Extract the [x, y] coordinate from the center of the cell holding the provided text.  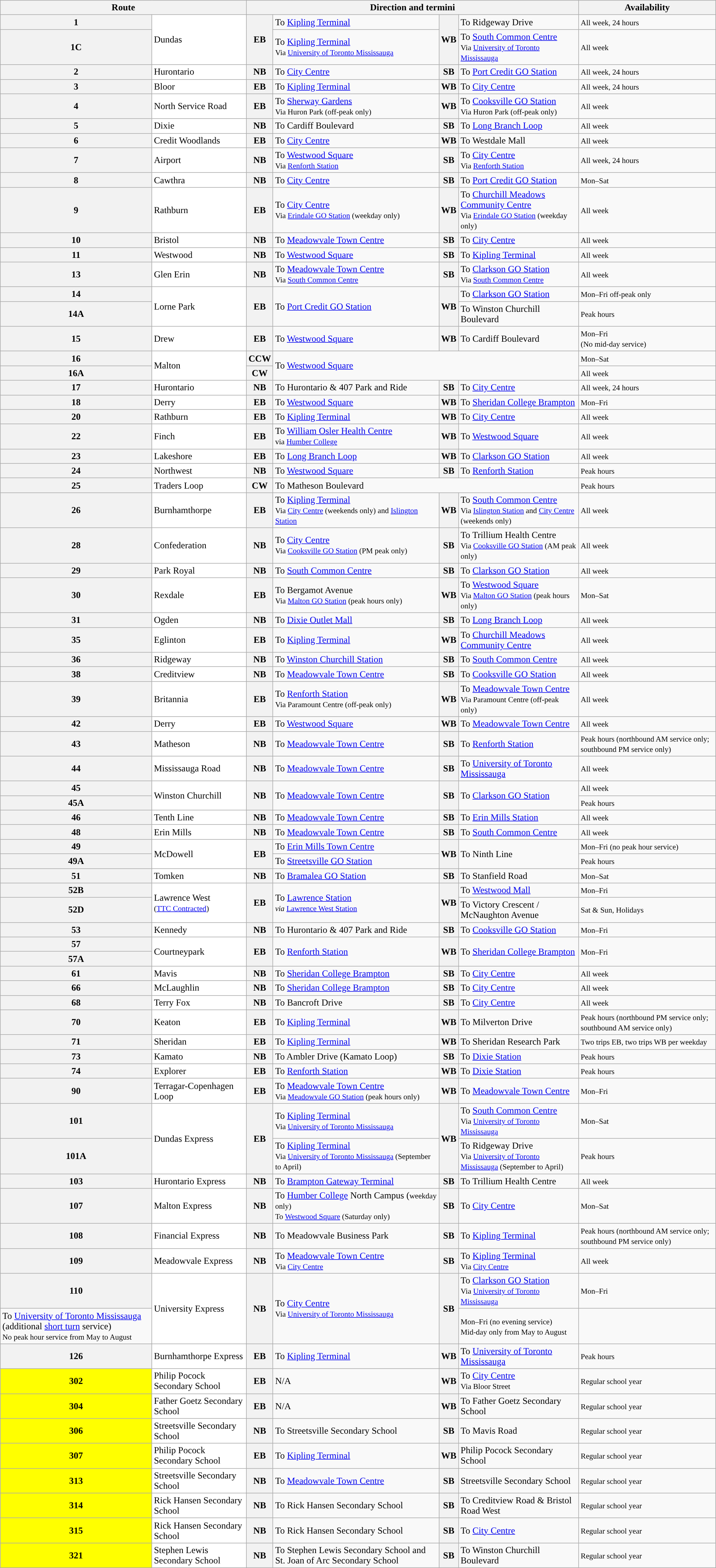
Direction and termini [412, 8]
49 [76, 846]
Drew [199, 339]
108 [76, 1236]
To Streetsville Secondary School [356, 1431]
14A [76, 314]
Northwest [199, 471]
52B [76, 890]
To South Common Centre Via University of Toronto Mississauga [519, 47]
Terry Fox [199, 1002]
20 [76, 417]
To Matheson Boulevard [426, 485]
321 [76, 1555]
To Milverton Drive [519, 1022]
To Stanfield Road [519, 876]
28 [76, 545]
74 [76, 1071]
To Dixie Outlet Mall [356, 620]
To Meadowvale Business Park [356, 1236]
13 [76, 275]
Lakeshore [199, 456]
304 [76, 1406]
35 [76, 640]
To Westwood SquareVia Malton GO Station (peak hours only) [519, 595]
CCW [260, 359]
5 [76, 126]
To Ridgeway DriveVia University of Toronto Mississauga (September to April) [519, 1156]
Two trips EB, two trips WB per weekday [647, 1042]
Mon–Fri off-peak only [647, 294]
Father Goetz Secondary School [199, 1406]
McDowell [199, 854]
24 [76, 471]
48 [76, 832]
Mississauga Road [199, 768]
To City CentreVia Erindale GO Station (weekday only) [356, 210]
57 [76, 944]
To Ambler Drive (Kamato Loop) [356, 1056]
To Cooksville GO StationVia Huron Park (off-peak only) [519, 106]
To Meadowvale Town CentreVia City Centre [356, 1261]
23 [76, 456]
26 [76, 510]
14 [76, 294]
44 [76, 768]
To William Osler Health Centre via Humber College [356, 436]
North Service Road [199, 106]
Hurontario Express [199, 1181]
10 [76, 240]
Mon–Fri (no peak hour service) [647, 846]
126 [76, 1356]
To Kipling TerminalVia University of Toronto Mississauga (September to April) [356, 1156]
57A [76, 959]
To South Common CentreVia University of Toronto Mississauga [519, 1121]
Matheson [199, 744]
Ogden [199, 620]
To Meadowvale Town CentreVia South Common Centre [356, 275]
Lawrence West(TTC Contracted) [199, 903]
90 [76, 1090]
Westwood [199, 254]
To Kipling TerminalVia University of Toronto Mississauga [356, 1121]
Availability [647, 8]
11 [76, 254]
To Clarkson GO StationVia South Common Centre [519, 275]
Tomken [199, 876]
To Streetsville GO Station [356, 861]
36 [76, 660]
302 [76, 1381]
To Sheridan Research Park [519, 1042]
To Victory Crescent / McNaughton Avenue [519, 910]
4 [76, 106]
Mon–Fri(No mid-day service) [647, 339]
110 [76, 1291]
Airport [199, 160]
To City CentreVia Bloor Street [519, 1381]
To Humber College North Campus (weekday only)To Westwood Square (Saturday only) [356, 1206]
Creditview [199, 674]
45A [76, 803]
McLaughlin [199, 988]
To Renforth StationVia Paramount Centre (off-peak only) [356, 699]
To Meadowvale Town Centre Via Meadowvale GO Station (peak hours only) [356, 1090]
Kamato [199, 1056]
To Westwood Square Via Renforth Station [356, 160]
Britannia [199, 699]
To Westdale Mall [519, 140]
3 [76, 86]
Malton Express [199, 1206]
68 [76, 1002]
8 [76, 180]
25 [76, 485]
17 [76, 388]
Glen Erin [199, 275]
Eglinton [199, 640]
Sheridan [199, 1042]
To Sherway GardensVia Huron Park (off-peak only) [356, 106]
To Erin Mills Station [519, 817]
1 [76, 22]
To Bancroft Drive [356, 1002]
Finch [199, 436]
To Lawrence Stationvia Lawrence West Station [356, 903]
16A [76, 373]
To Westwood Mall [519, 890]
51 [76, 876]
71 [76, 1042]
315 [76, 1531]
To Winston Churchill Station [356, 660]
Winston Churchill [199, 795]
To Bramalea GO Station [356, 876]
Keaton [199, 1022]
Lorne Park [199, 307]
45 [76, 788]
To Kipling Terminal Via University of Toronto Mississauga [356, 47]
Dundas Express [199, 1138]
46 [76, 817]
39 [76, 699]
313 [76, 1481]
103 [76, 1181]
Meadowvale Express [199, 1261]
38 [76, 674]
107 [76, 1206]
Cawthra [199, 180]
61 [76, 973]
Mavis [199, 973]
Erin Mills [199, 832]
Terragar-Copenhagen Loop [199, 1090]
To Ninth Line [519, 854]
To Meadowvale Town CentreVia Paramount Centre (off-peak only) [519, 699]
Malton [199, 366]
314 [76, 1505]
Financial Express [199, 1236]
Tenth Line [199, 817]
To Erin Mills Town Centre [356, 846]
To City CentreVia Cooksville GO Station (PM peak only) [356, 545]
1C [76, 47]
43 [76, 744]
To City Centre Via University of Toronto Mississauga [356, 1309]
49A [76, 861]
31 [76, 620]
7 [76, 160]
To Brampton Gateway Terminal [356, 1181]
To Churchill Meadows Community CentreVia Erindale GO Station (weekday only) [519, 210]
9 [76, 210]
101 [76, 1121]
22 [76, 436]
Confederation [199, 545]
Stephen Lewis Secondary School [199, 1555]
Ridgeway [199, 660]
To Trillium Health CentreVia Cooksville GO Station (AM peak only) [519, 545]
Bloor [199, 86]
307 [76, 1456]
Credit Woodlands [199, 140]
52D [76, 910]
Bristol [199, 240]
To Kipling TerminalVia City Centre [519, 1261]
Rexdale [199, 595]
To City Centre Via Renforth Station [519, 160]
Kennedy [199, 930]
To South Common CentreVia Islington Station and City Centre (weekends only) [519, 510]
Burnhamthorpe [199, 510]
70 [76, 1022]
Mon–Fri (no evening service)Mid-day only from May to August [519, 1326]
15 [76, 339]
Traders Loop [199, 485]
To Clarkson GO Station Via University of Toronto Mississauga [519, 1291]
29 [76, 570]
6 [76, 140]
Courtneypark [199, 952]
66 [76, 988]
To Churchill Meadows Community Centre [519, 640]
53 [76, 930]
University Express [199, 1309]
To Mavis Road [519, 1431]
Route [123, 8]
To Stephen Lewis Secondary School and St. Joan of Arc Secondary School [356, 1555]
To Father Goetz Secondary School [519, 1406]
Explorer [199, 1071]
16 [76, 359]
18 [76, 402]
To Ridgeway Drive [519, 22]
To Creditview Road & Bristol Road West [519, 1505]
2 [76, 72]
306 [76, 1431]
Burnhamthorpe Express [199, 1356]
Dundas [199, 40]
To Trillium Health Centre [519, 1181]
Dixie [199, 126]
To University of Toronto Mississauga (additional short turn service)No peak hour service from May to August [76, 1326]
Park Royal [199, 570]
73 [76, 1056]
Sat & Sun, Holidays [647, 910]
To Bergamot AvenueVia Malton GO Station (peak hours only) [356, 595]
42 [76, 724]
30 [76, 595]
To Kipling Terminal Via City Centre (weekends only) and Islington Station [356, 510]
101A [76, 1156]
Peak hours (northbound PM service only; southbound AM service only) [647, 1022]
109 [76, 1261]
